Return the (x, y) coordinate for the center point of the cell that contains the specified text.  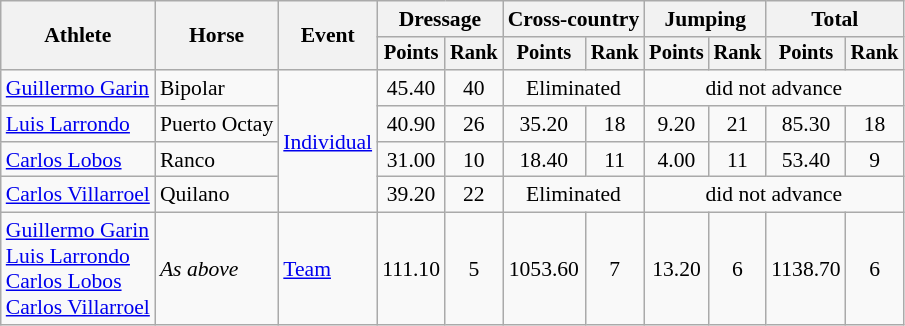
Bipolar (216, 88)
Horse (216, 36)
40 (474, 88)
21 (738, 124)
53.40 (806, 160)
10 (474, 160)
Quilano (216, 195)
Carlos Villarroel (78, 195)
1138.70 (806, 269)
13.20 (676, 269)
4.00 (676, 160)
9 (875, 160)
Athlete (78, 36)
45.40 (411, 88)
Event (328, 36)
40.90 (411, 124)
Total (834, 19)
39.20 (411, 195)
Team (328, 269)
7 (614, 269)
5 (474, 269)
1053.60 (544, 269)
Ranco (216, 160)
Guillermo Garin (78, 88)
26 (474, 124)
Jumping (705, 19)
111.10 (411, 269)
Guillermo GarinLuis LarrondoCarlos LobosCarlos Villarroel (78, 269)
Luis Larrondo (78, 124)
85.30 (806, 124)
9.20 (676, 124)
Puerto Octay (216, 124)
Dressage (440, 19)
31.00 (411, 160)
18.40 (544, 160)
Carlos Lobos (78, 160)
22 (474, 195)
Cross-country (574, 19)
35.20 (544, 124)
Individual (328, 141)
As above (216, 269)
